Detect which cell encompasses the target text, then output its [x, y] center coordinate. 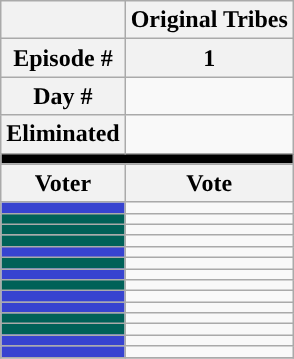
Voter [63, 183]
Episode # [63, 58]
Original Tribes [209, 20]
Vote [209, 183]
Day # [63, 96]
1 [209, 58]
Eliminated [63, 134]
